Find where the given text appears and provide that cell's center as (x, y) coordinate. 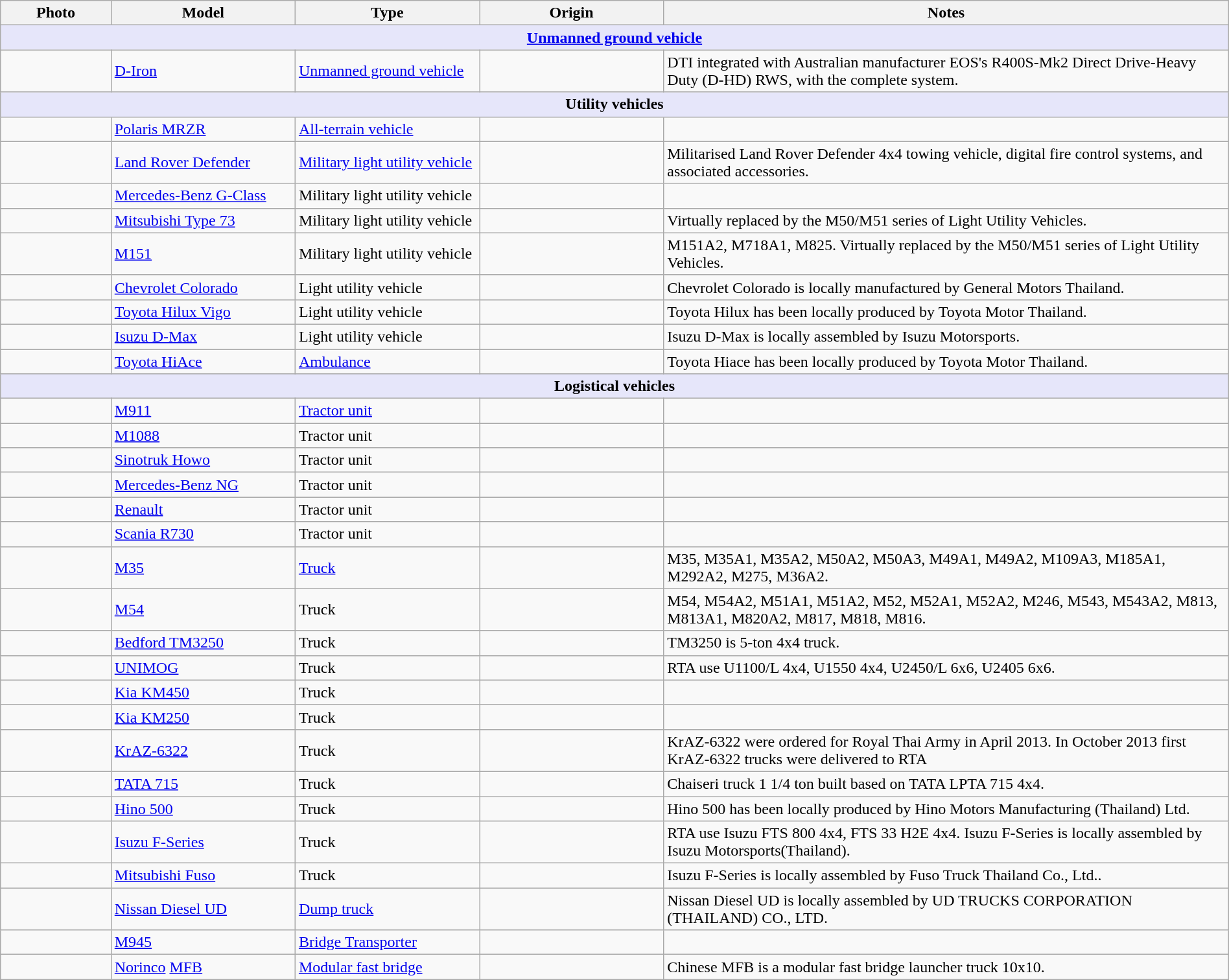
Toyota Hiace has been locally produced by Toyota Motor Thailand. (946, 361)
Isuzu F-Series (203, 843)
RTA use Isuzu FTS 800 4x4, FTS 33 H2E 4x4. Isuzu F-Series is locally assembled by Isuzu Motorsports(Thailand). (946, 843)
Nissan Diesel UD (203, 909)
Toyota Hilux has been locally produced by Toyota Motor Thailand. (946, 312)
Utility vehicles (614, 104)
M54 (203, 609)
Origin (572, 13)
Bridge Transporter (387, 942)
KrAZ-6322 were ordered for Royal Thai Army in April 2013. In October 2013 first KrAZ-6322 trucks were delivered to RTA (946, 751)
Hino 500 has been locally produced by Hino Motors Manufacturing (Thailand) Ltd. (946, 808)
Photo (56, 13)
Sinotruk Howo (203, 460)
KrAZ-6322 (203, 751)
RTA use U1100/L 4x4, U1550 4x4, U2450/L 6x6, U2405 6x6. (946, 668)
M1088 (203, 436)
Mercedes-Benz G-Class (203, 196)
All-terrain vehicle (387, 129)
Isuzu D-Max is locally assembled by Isuzu Motorsports. (946, 336)
Toyota HiAce (203, 361)
Model (203, 13)
Mitsubishi Type 73 (203, 220)
Chevrolet Colorado is locally manufactured by General Motors Thailand. (946, 287)
Scania R730 (203, 534)
Notes (946, 13)
Hino 500 (203, 808)
Kia KM250 (203, 717)
M151 (203, 254)
Mercedes-Benz NG (203, 485)
Toyota Hilux Vigo (203, 312)
Nissan Diesel UD is locally assembled by UD TRUCKS CORPORATION (THAILAND) CO., LTD. (946, 909)
M35, M35A1, M35A2, M50A2, M50A3, M49A1, M49A2, M109A3, M185A1, M292A2, M275, M36A2. (946, 568)
Chaiseri truck 1 1/4 ton built based on TATA LPTA 715 4x4. (946, 784)
Chinese MFB is a modular fast bridge launcher truck 10x10. (946, 967)
Mitsubishi Fuso (203, 876)
Isuzu F-Series is locally assembled by Fuso Truck Thailand Co., Ltd.. (946, 876)
Chevrolet Colorado (203, 287)
M35 (203, 568)
Ambulance (387, 361)
Land Rover Defender (203, 162)
Kia KM450 (203, 692)
Type (387, 13)
Modular fast bridge (387, 967)
TM3250 is 5-ton 4x4 truck. (946, 643)
Virtually replaced by the M50/M51 series of Light Utility Vehicles. (946, 220)
D-Iron (203, 71)
M54, M54A2, M51A1, M51A2, M52, M52A1, M52A2, M246, M543, M543A2, M813, M813A1, M820A2, M817, M818, M816. (946, 609)
Renault (203, 509)
Militarised Land Rover Defender 4x4 towing vehicle, digital fire control systems, and associated accessories. (946, 162)
Polaris MRZR (203, 129)
Dump truck (387, 909)
DTI integrated with Australian manufacturer EOS's R400S-Mk2 Direct Drive-Heavy Duty (D-HD) RWS, with the complete system. (946, 71)
Logistical vehicles (614, 386)
Norinco MFB (203, 967)
UNIMOG (203, 668)
Isuzu D-Max (203, 336)
M151A2, M718A1, M825. Virtually replaced by the M50/M51 series of Light Utility Vehicles. (946, 254)
M945 (203, 942)
TATA 715 (203, 784)
Bedford TM3250 (203, 643)
M911 (203, 411)
